Scan for the cell matching the given text and deliver its [x, y] coordinate at center. 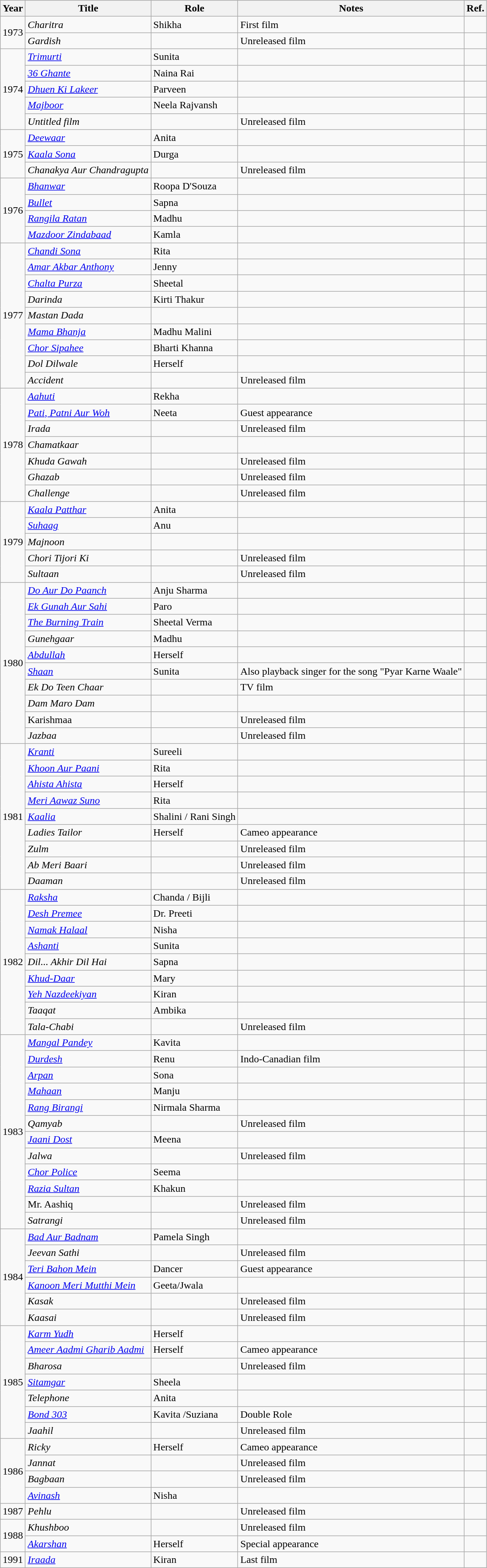
1974 [13, 89]
Raksha [88, 897]
Kaala Patthar [88, 510]
Neela Rajvansh [194, 105]
TV film [351, 687]
Khoon Aur Paani [88, 768]
Last film [351, 1560]
Parveen [194, 89]
Jaahil [88, 1430]
Naina Rai [194, 73]
1973 [13, 33]
1980 [13, 663]
Aahuti [88, 396]
Dancer [194, 1269]
Notes [351, 8]
Karm Yudh [88, 1334]
Chori Tijori Ki [88, 558]
Sheela [194, 1382]
Mr. Aashiq [88, 1204]
Title [88, 8]
1978 [13, 445]
Sona [194, 1075]
Rangila Ratan [88, 219]
Mahaan [88, 1091]
Mazdoor Zindabaad [88, 235]
Jalwa [88, 1156]
Tala-Chabi [88, 1027]
Sheetal Verma [194, 622]
Jenny [194, 267]
Khuda Gawah [88, 461]
1977 [13, 316]
Year [13, 8]
Indo-Canadian film [351, 1059]
Geeta/Jwala [194, 1285]
Meri Aawaz Suno [88, 800]
Khushboo [88, 1528]
Accident [88, 380]
Shalini / Rani Singh [194, 816]
Kanoon Meri Mutthi Mein [88, 1285]
Role [194, 8]
Ek Gunah Aur Sahi [88, 606]
Kaasai [88, 1317]
Iraada [88, 1560]
Deewaar [88, 138]
Ashanti [88, 946]
Kavita [194, 1043]
Anu [194, 526]
Double Role [351, 1414]
Sureeli [194, 752]
Ab Meri Baari [88, 865]
Dr. Preeti [194, 913]
Jaani Dost [88, 1140]
Dam Maro Dam [88, 703]
Also playback singer for the song "Pyar Karne Waale" [351, 671]
Ek Do Teen Chaar [88, 687]
Kasak [88, 1301]
Taaqat [88, 1011]
36 Ghante [88, 73]
Satrangi [88, 1220]
Untitled film [88, 121]
Bhanwar [88, 186]
Pamela Singh [194, 1237]
1981 [13, 817]
Special appearance [351, 1544]
1982 [13, 962]
Challenge [88, 493]
Teri Bahon Mein [88, 1269]
Namak Halaal [88, 929]
Neeta [194, 412]
Sheetal [194, 283]
Ameer Aadmi Gharib Aadmi [88, 1350]
Kaalia [88, 816]
Paro [194, 606]
Ladies Tailor [88, 833]
Durga [194, 154]
Chanakya Aur Chandragupta [88, 170]
Meena [194, 1140]
Madhu Malini [194, 332]
Khakun [194, 1188]
Chalta Purza [88, 283]
Shaan [88, 671]
Bharti Khanna [194, 348]
Shikha [194, 25]
Rang Birangi [88, 1107]
Dol Dilwale [88, 364]
Jazbaa [88, 736]
Do Aur Do Paanch [88, 590]
Pehlu [88, 1512]
Bharosa [88, 1366]
Qamyab [88, 1123]
1985 [13, 1382]
Bullet [88, 203]
Irada [88, 428]
Kaala Sona [88, 154]
Nirmala Sharma [194, 1107]
Razia Sultan [88, 1188]
1986 [13, 1471]
Mangal Pandey [88, 1043]
Ricky [88, 1447]
1987 [13, 1512]
1976 [13, 210]
Kirti Thakur [194, 299]
Roopa D'Souza [194, 186]
Chamatkaar [88, 445]
Kranti [88, 752]
1983 [13, 1132]
Khud-Daar [88, 978]
Bond 303 [88, 1414]
Anju Sharma [194, 590]
Kavita /Suziana [194, 1414]
1991 [13, 1560]
1979 [13, 542]
Chandi Sona [88, 251]
Durdesh [88, 1059]
Avinash [88, 1495]
Seema [194, 1172]
Dil... Akhir Dil Hai [88, 962]
1975 [13, 154]
Gardish [88, 41]
Daaman [88, 881]
Mastan Dada [88, 315]
Jannat [88, 1463]
Mama Bhanja [88, 332]
Telephone [88, 1398]
Trimurti [88, 57]
Amar Akbar Anthony [88, 267]
Jeevan Sathi [88, 1253]
Pati, Patni Aur Woh [88, 412]
Ahista Ahista [88, 784]
Desh Premee [88, 913]
Gunehgaar [88, 639]
Majboor [88, 105]
Renu [194, 1059]
Chanda / Bijli [194, 897]
Akarshan [88, 1544]
Ref. [475, 8]
Majnoon [88, 542]
Manju [194, 1091]
The Burning Train [88, 622]
First film [351, 25]
Karishmaa [88, 720]
1988 [13, 1536]
Chor Police [88, 1172]
Mary [194, 978]
Arpan [88, 1075]
Bad Aur Badnam [88, 1237]
1984 [13, 1277]
Chor Sipahee [88, 348]
Sultaan [88, 574]
Sitamgar [88, 1382]
Charitra [88, 25]
Abdullah [88, 655]
Darinda [88, 299]
Rekha [194, 396]
Yeh Nazdeekiyan [88, 994]
Bagbaan [88, 1479]
Suhaag [88, 526]
Ambika [194, 1011]
Dhuen Ki Lakeer [88, 89]
Zulm [88, 849]
Ghazab [88, 477]
Kamla [194, 235]
